Determine the [X, Y] coordinate at the center of the cell enclosing the given text.  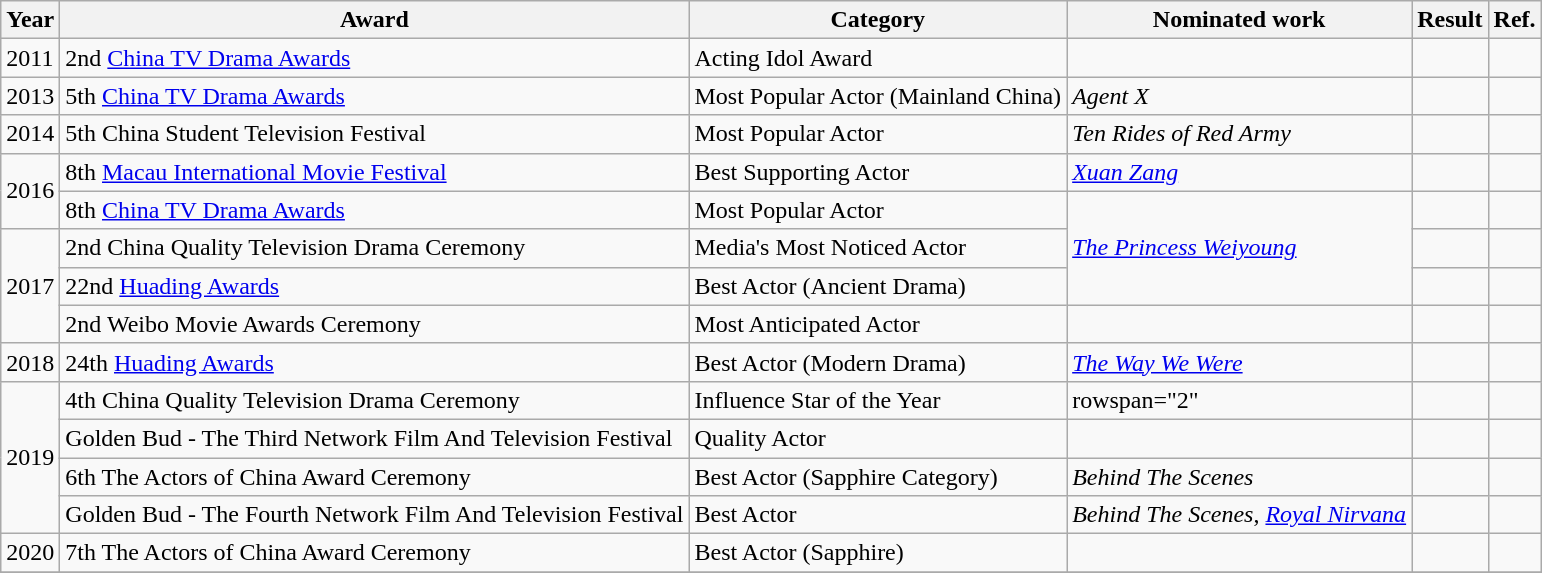
Best Actor (Sapphire) [878, 553]
Agent X [1240, 96]
2017 [30, 286]
5th China TV Drama Awards [374, 96]
Most Anticipated Actor [878, 324]
The Princess Weiyoung [1240, 248]
2018 [30, 362]
Result [1450, 20]
2nd China TV Drama Awards [374, 58]
Ten Rides of Red Army [1240, 134]
Category [878, 20]
6th The Actors of China Award Ceremony [374, 477]
2016 [30, 191]
Behind The Scenes [1240, 477]
Best Supporting Actor [878, 172]
Golden Bud - The Fourth Network Film And Television Festival [374, 515]
5th China Student Television Festival [374, 134]
Award [374, 20]
Influence Star of the Year [878, 400]
Ref. [1514, 20]
Quality Actor [878, 438]
The Way We Were [1240, 362]
24th Huading Awards [374, 362]
Most Popular Actor (Mainland China) [878, 96]
2019 [30, 457]
Best Actor [878, 515]
2nd Weibo Movie Awards Ceremony [374, 324]
2014 [30, 134]
2013 [30, 96]
Xuan Zang [1240, 172]
Acting Idol Award [878, 58]
2nd China Quality Television Drama Ceremony [374, 248]
Media's Most Noticed Actor [878, 248]
2011 [30, 58]
22nd Huading Awards [374, 286]
Best Actor (Ancient Drama) [878, 286]
Best Actor (Modern Drama) [878, 362]
Year [30, 20]
4th China Quality Television Drama Ceremony [374, 400]
Golden Bud - The Third Network Film And Television Festival [374, 438]
Behind The Scenes, Royal Nirvana [1240, 515]
8th China TV Drama Awards [374, 210]
rowspan="2" [1240, 400]
2020 [30, 553]
8th Macau International Movie Festival [374, 172]
Best Actor (Sapphire Category) [878, 477]
Nominated work [1240, 20]
7th The Actors of China Award Ceremony [374, 553]
